Return the (x, y) coordinate for the center point of the cell that contains the specified text.  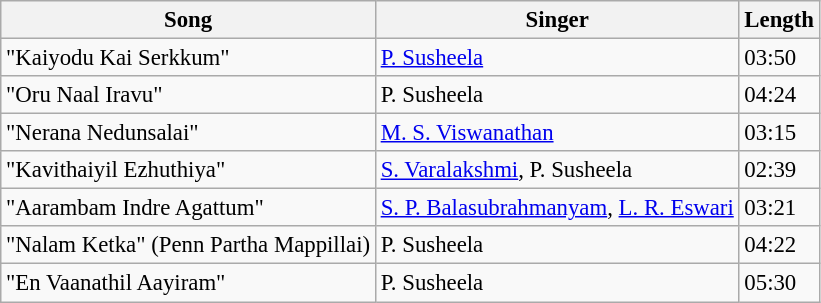
02:39 (779, 170)
"Nerana Nedunsalai" (188, 133)
05:30 (779, 283)
"Kaiyodu Kai Serkkum" (188, 58)
S. Varalakshmi, P. Susheela (557, 170)
"Nalam Ketka" (Penn Partha Mappillai) (188, 245)
Song (188, 20)
03:50 (779, 58)
04:24 (779, 95)
Singer (557, 20)
04:22 (779, 245)
"En Vaanathil Aayiram" (188, 283)
03:15 (779, 133)
M. S. Viswanathan (557, 133)
"Kavithaiyil Ezhuthiya" (188, 170)
Length (779, 20)
"Aarambam Indre Agattum" (188, 208)
"Oru Naal Iravu" (188, 95)
S. P. Balasubrahmanyam, L. R. Eswari (557, 208)
03:21 (779, 208)
